Scan for the cell matching the given text and deliver its (X, Y) coordinate at center. 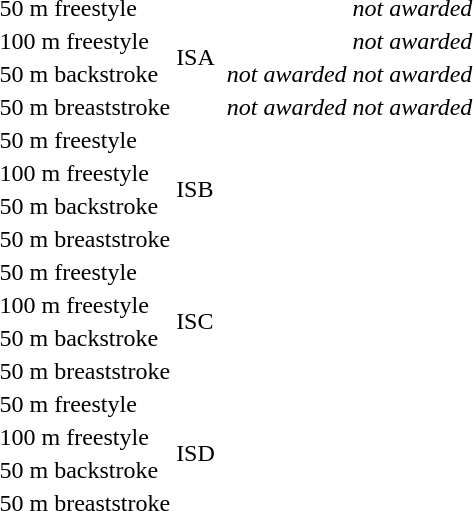
ISB (196, 190)
ISC (196, 322)
